Identify which cell holds the provided text, then report its (x, y) central coordinate. 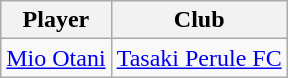
Club (199, 20)
Tasaki Perule FC (199, 58)
Mio Otani (56, 58)
Player (56, 20)
